Return [x, y] of the center of cell containing provided text 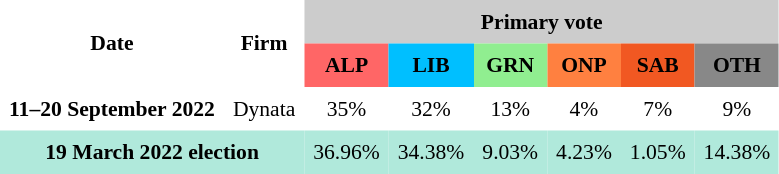
7% [658, 109]
Dynata [264, 109]
LIB [432, 65]
4% [584, 109]
ALP [346, 65]
13% [510, 109]
Primary vote [542, 22]
GRN [510, 65]
36.96% [346, 152]
19 March 2022 election [152, 152]
1.05% [658, 152]
4.23% [584, 152]
SAB [658, 65]
9.03% [510, 152]
11–20 September 2022 [112, 109]
Firm [264, 44]
ONP [584, 65]
32% [432, 109]
Date [112, 44]
35% [346, 109]
34.38% [432, 152]
